Determine the (X, Y) coordinate at the center of the cell enclosing the given text.  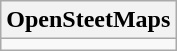
OpenSteetMaps (88, 20)
